Provide the [X, Y] coordinate of the cell's center where the given text is located.  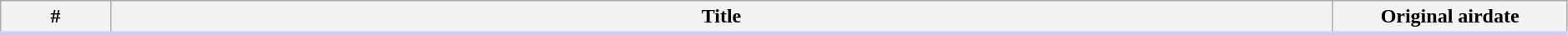
# [55, 17]
Title [722, 17]
Original airdate [1450, 17]
